Provide the (x, y) coordinate of the cell's center where the given text is located.  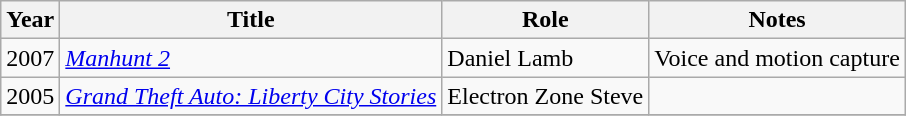
Electron Zone Steve (546, 96)
2005 (30, 96)
Grand Theft Auto: Liberty City Stories (251, 96)
Daniel Lamb (546, 58)
Voice and motion capture (778, 58)
Title (251, 20)
Year (30, 20)
Notes (778, 20)
2007 (30, 58)
Role (546, 20)
Manhunt 2 (251, 58)
